Capture the cell that displays the provided text and extract its [x, y] central coordinate. 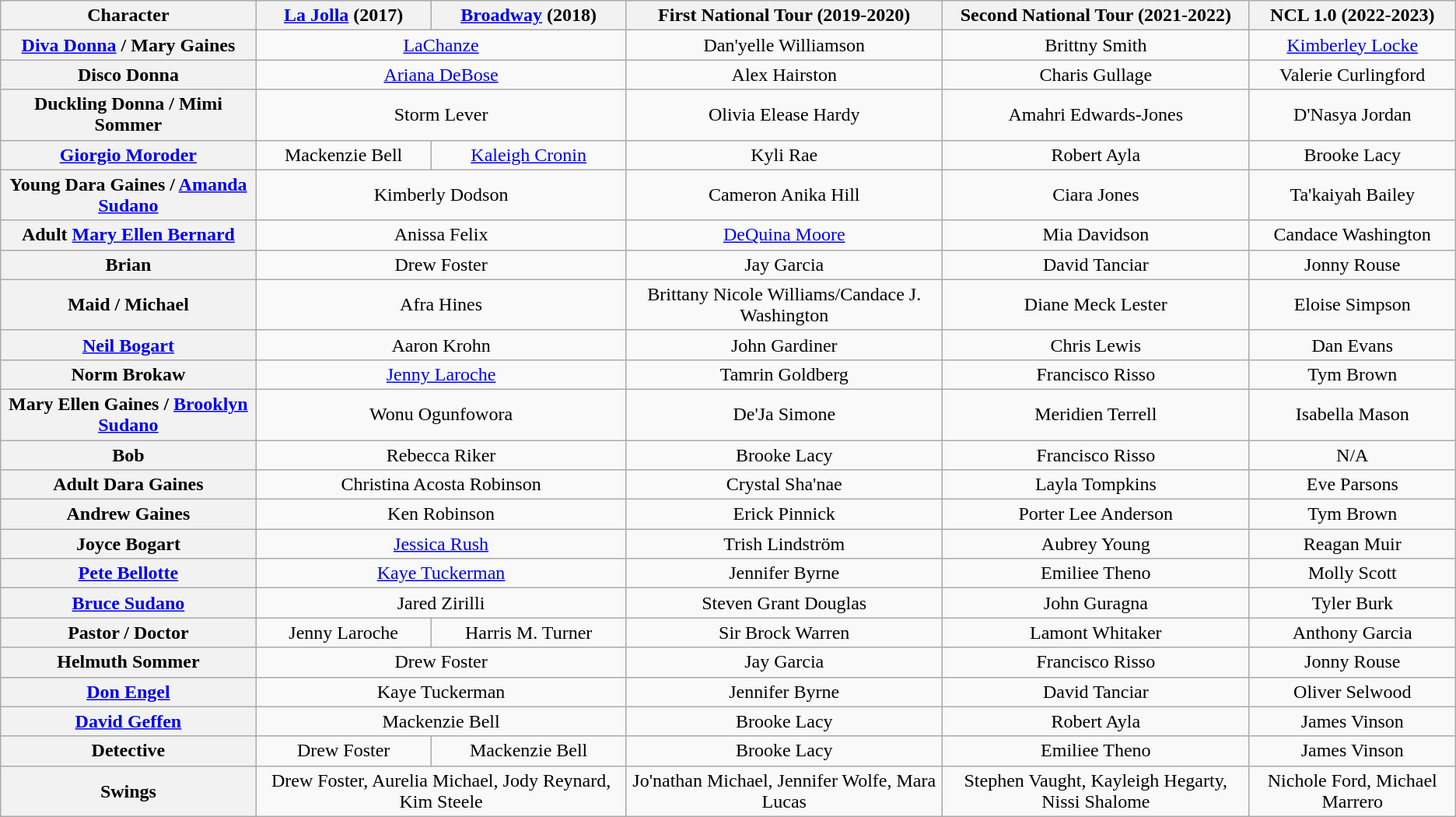
Afra Hines [441, 305]
Ciara Jones [1095, 195]
Chris Lewis [1095, 345]
Amahri Edwards-Jones [1095, 115]
Mary Ellen Gaines / Brooklyn Sudano [128, 414]
Anthony Garcia [1352, 633]
Dan Evans [1352, 345]
Neil Bogart [128, 345]
D'Nasya Jordan [1352, 115]
Brittny Smith [1095, 45]
Swings [128, 791]
Stephen Vaught, Kayleigh Hegarty, Nissi Shalome [1095, 791]
Second National Tour (2021-2022) [1095, 16]
Bob [128, 455]
Norm Brokaw [128, 374]
Brian [128, 265]
Candace Washington [1352, 235]
Drew Foster, Aurelia Michael, Jody Reynard, Kim Steele [441, 791]
Dan'yelle Williamson [784, 45]
Porter Lee Anderson [1095, 514]
De'Ja Simone [784, 414]
Sir Brock Warren [784, 633]
Storm Lever [441, 115]
First National Tour (2019-2020) [784, 16]
Disco Donna [128, 75]
Adult Mary Ellen Bernard [128, 235]
N/A [1352, 455]
Cameron Anika Hill [784, 195]
Aubrey Young [1095, 544]
Steven Grant Douglas [784, 603]
Aaron Krohn [441, 345]
Anissa Felix [441, 235]
Ariana DeBose [441, 75]
Nichole Ford, Michael Marrero [1352, 791]
Isabella Mason [1352, 414]
Bruce Sudano [128, 603]
Ta'kaiyah Bailey [1352, 195]
Kimberly Dodson [441, 195]
John Guragna [1095, 603]
Mia Davidson [1095, 235]
Molly Scott [1352, 573]
Kyli Rae [784, 155]
Meridien Terrell [1095, 414]
Layla Tompkins [1095, 485]
Pastor / Doctor [128, 633]
Young Dara Gaines / Amanda Sudano [128, 195]
La Jolla (2017) [344, 16]
Jessica Rush [441, 544]
Harris M. Turner [529, 633]
Kaleigh Cronin [529, 155]
Reagan Muir [1352, 544]
Tamrin Goldberg [784, 374]
Christina Acosta Robinson [441, 485]
Eloise Simpson [1352, 305]
Giorgio Moroder [128, 155]
Duckling Donna / Mimi Sommer [128, 115]
LaChanze [441, 45]
Pete Bellotte [128, 573]
Eve Parsons [1352, 485]
NCL 1.0 (2022-2023) [1352, 16]
Andrew Gaines [128, 514]
Joyce Bogart [128, 544]
Detective [128, 751]
Character [128, 16]
David Geffen [128, 721]
Kimberley Locke [1352, 45]
John Gardiner [784, 345]
Tyler Burk [1352, 603]
Trish Lindström [784, 544]
Olivia Elease Hardy [784, 115]
Valerie Curlingford [1352, 75]
Charis Gullage [1095, 75]
Crystal Sha'nae [784, 485]
Broadway (2018) [529, 16]
Alex Hairston [784, 75]
Don Engel [128, 692]
Diane Meck Lester [1095, 305]
Wonu Ogunfowora [441, 414]
Diva Donna / Mary Gaines [128, 45]
Helmuth Sommer [128, 662]
Jo'nathan Michael, Jennifer Wolfe, Mara Lucas [784, 791]
Maid / Michael [128, 305]
Brittany Nicole Williams/Candace J. Washington [784, 305]
Erick Pinnick [784, 514]
Ken Robinson [441, 514]
Jared Zirilli [441, 603]
DeQuina Moore [784, 235]
Lamont Whitaker [1095, 633]
Oliver Selwood [1352, 692]
Rebecca Riker [441, 455]
Adult Dara Gaines [128, 485]
